Identify which cell holds the provided text, then report its (X, Y) central coordinate. 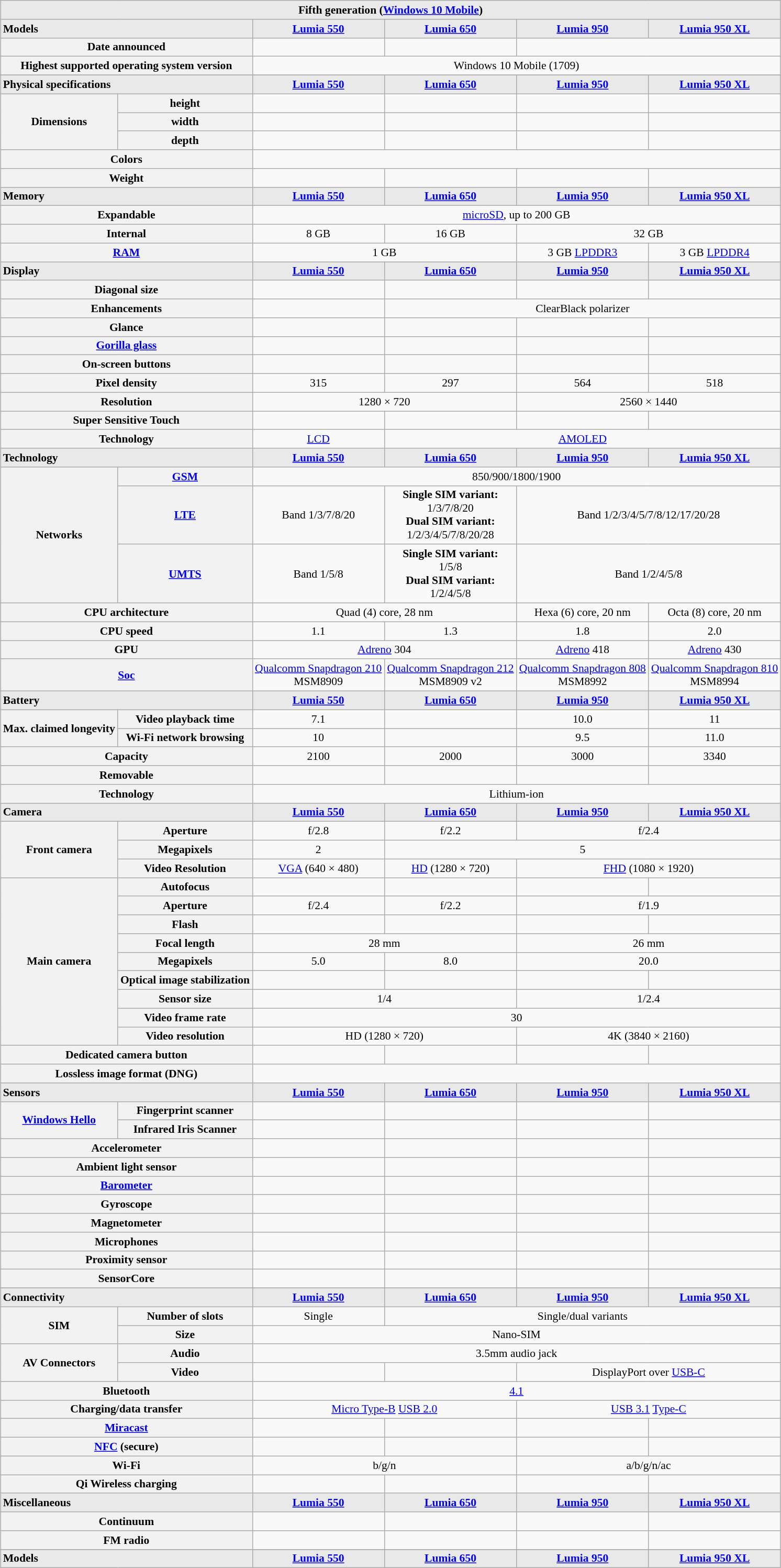
Networks (59, 535)
Qualcomm Snapdragon 212MSM8909 v2 (450, 675)
297 (450, 383)
8 GB (318, 234)
microSD, up to 200 GB (516, 215)
CPU speed (127, 631)
2 (318, 849)
2100 (318, 756)
1.3 (450, 631)
Adreno 418 (583, 649)
Octa (8) core, 20 nm (715, 612)
USB 3.1 Type-C (649, 1409)
Colors (127, 159)
Pixel density (127, 383)
Fingerprint scanner (185, 1111)
Video Resolution (185, 868)
2560 × 1440 (649, 402)
3.5mm audio jack (516, 1353)
AMOLED (582, 439)
Resolution (127, 402)
NFC (secure) (127, 1446)
Nano-SIM (516, 1334)
Qualcomm Snapdragon 810MSM8994 (715, 675)
3 GB LPDDR4 (715, 252)
f/2.8 (318, 831)
Dimensions (59, 122)
315 (318, 383)
Size (185, 1334)
Video playback time (185, 719)
1280 × 720 (384, 402)
Fifth generation (Windows 10 Mobile) (390, 10)
4K (3840 × 2160) (649, 1036)
Soc (127, 675)
518 (715, 383)
Single SIM variant:1/5/8Dual SIM variant:1/2/4/5/8 (450, 573)
Qualcomm Snapdragon 808MSM8992 (583, 675)
Capacity (127, 756)
10 (318, 737)
16 GB (450, 234)
b/g/n (384, 1465)
Camera (127, 812)
9.5 (583, 737)
Super Sensitive Touch (127, 420)
Autofocus (185, 887)
Magnetometer (127, 1223)
Focal length (185, 943)
Memory (127, 196)
30 (516, 1018)
Wi-Fi (127, 1465)
Flash (185, 924)
Adreno 430 (715, 649)
Ambient light sensor (127, 1167)
Physical specifications (127, 84)
Weight (127, 178)
Max. claimed longevity (59, 728)
Band 1/2/3/4/5/7/8/12/17/20/28 (649, 515)
Single/dual variants (582, 1316)
CPU architecture (127, 612)
3340 (715, 756)
Dedicated camera button (127, 1055)
Bluetooth (127, 1390)
Internal (127, 234)
height (185, 103)
Glance (127, 327)
850/900/1800/1900 (516, 476)
Windows 10 Mobile (1709) (516, 66)
Single SIM variant:1/3/7/8/20Dual SIM variant:1/2/3/4/5/7/8/20/28 (450, 515)
f/1.9 (649, 906)
1.8 (583, 631)
GSM (185, 476)
5 (582, 849)
Qualcomm Snapdragon 210MSM8909 (318, 675)
Video frame rate (185, 1018)
564 (583, 383)
Gorilla glass (127, 346)
Enhancements (127, 308)
Main camera (59, 962)
5.0 (318, 962)
Single (318, 1316)
Audio (185, 1353)
FHD (1080 × 1920) (649, 868)
UMTS (185, 573)
11.0 (715, 737)
Proximity sensor (127, 1260)
28 mm (384, 943)
DisplayPort over USB-C (649, 1372)
depth (185, 140)
GPU (127, 649)
Accelerometer (127, 1148)
Date announced (127, 47)
Barometer (127, 1186)
LTE (185, 515)
RAM (127, 252)
Removable (127, 775)
Continuum (127, 1521)
Expandable (127, 215)
Band 1/5/8 (318, 573)
Infrared Iris Scanner (185, 1130)
Wi-Fi network browsing (185, 737)
Miscellaneous (127, 1503)
Microphones (127, 1241)
Hexa (6) core, 20 nm (583, 612)
26 mm (649, 943)
20.0 (649, 962)
a/b/g/n/ac (649, 1465)
Lithium-ion (516, 793)
1/4 (384, 999)
Lossless image format (DNG) (127, 1074)
Sensor size (185, 999)
Connectivity (127, 1297)
1 GB (384, 252)
ClearBlack polarizer (582, 308)
Windows Hello (59, 1120)
2.0 (715, 631)
Diagonal size (127, 290)
Micro Type-B USB 2.0 (384, 1409)
Front camera (59, 849)
Video (185, 1372)
8.0 (450, 962)
AV Connectors (59, 1363)
Number of slots (185, 1316)
Adreno 304 (384, 649)
FM radio (127, 1540)
Qi Wireless charging (127, 1484)
7.1 (318, 719)
SensorCore (127, 1279)
Video resolution (185, 1036)
32 GB (649, 234)
On-screen buttons (127, 365)
Sensors (127, 1092)
width (185, 122)
3 GB LPDDR3 (583, 252)
Charging/data transfer (127, 1409)
Display (127, 271)
Miracast (127, 1428)
SIM (59, 1325)
11 (715, 719)
2000 (450, 756)
1/2.4 (649, 999)
10.0 (583, 719)
LCD (318, 439)
1.1 (318, 631)
4.1 (516, 1390)
Band 1/3/7/8/20 (318, 515)
Band 1/2/4/5/8 (649, 573)
Highest supported operating system version (127, 66)
Battery (127, 700)
VGA (640 × 480) (318, 868)
Gyroscope (127, 1204)
3000 (583, 756)
Quad (4) core, 28 nm (384, 612)
Optical image stabilization (185, 980)
